For the text-containing cell, return its midpoint in (x, y) coordinate format. 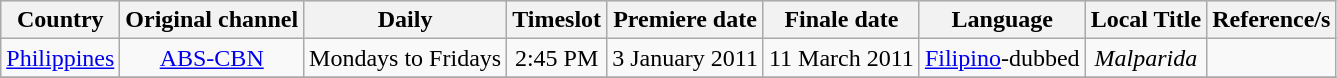
Malparida (1146, 58)
Timeslot (557, 20)
Mondays to Fridays (406, 58)
Country (60, 20)
Language (1002, 20)
Filipino-dubbed (1002, 58)
Finale date (841, 20)
Premiere date (686, 20)
Daily (406, 20)
Philippines (60, 58)
Original channel (212, 20)
Reference/s (1272, 20)
3 January 2011 (686, 58)
Local Title (1146, 20)
ABS-CBN (212, 58)
11 March 2011 (841, 58)
2:45 PM (557, 58)
